Identify which cell holds the provided text, then report its (x, y) central coordinate. 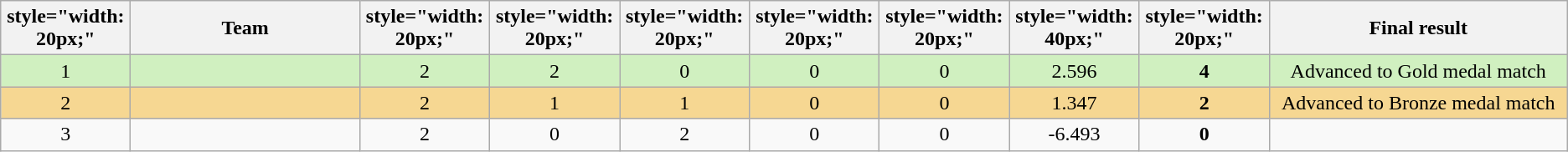
-6.493 (1074, 134)
3 (65, 134)
Final result (1418, 28)
1.347 (1074, 103)
Team (245, 28)
4 (1204, 71)
Advanced to Gold medal match (1418, 71)
2.596 (1074, 71)
Advanced to Bronze medal match (1418, 103)
style="width: 40px;" (1074, 28)
